Extract the [X, Y] coordinate from the center of the cell holding the provided text.  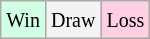
Loss [126, 20]
Win [24, 20]
Draw [72, 20]
